Pinpoint the cell where the given text exists, returning its (X, Y) midpoint coordinate. 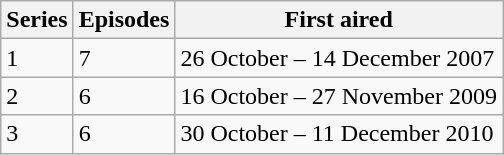
Episodes (124, 20)
30 October – 11 December 2010 (339, 134)
Series (37, 20)
1 (37, 58)
First aired (339, 20)
2 (37, 96)
3 (37, 134)
16 October – 27 November 2009 (339, 96)
26 October – 14 December 2007 (339, 58)
7 (124, 58)
